Detect which cell encompasses the target text, then output its [x, y] center coordinate. 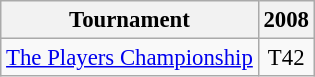
2008 [286, 20]
Tournament [130, 20]
T42 [286, 58]
The Players Championship [130, 58]
